Detect which cell encompasses the target text, then output its (X, Y) center coordinate. 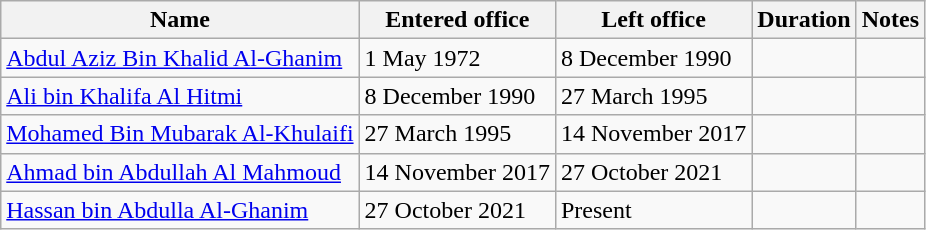
Left office (653, 20)
Hassan bin Abdulla Al-Ghanim (180, 210)
Ali bin Khalifa Al Hitmi (180, 96)
Ahmad bin Abdullah Al Mahmoud (180, 172)
1 May 1972 (457, 58)
Present (653, 210)
Name (180, 20)
Notes (890, 20)
Abdul Aziz Bin Khalid Al-Ghanim (180, 58)
Entered office (457, 20)
Duration (804, 20)
Mohamed Bin Mubarak Al-Khulaifi (180, 134)
